Return the [X, Y] coordinate for the center point of the cell that contains the specified text.  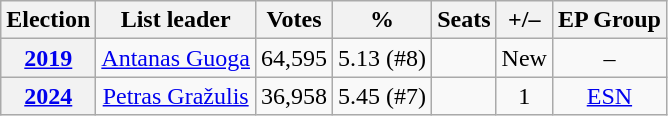
– [609, 58]
New [524, 58]
Election [48, 20]
ESN [609, 96]
EP Group [609, 20]
5.45 (#7) [382, 96]
5.13 (#8) [382, 58]
1 [524, 96]
Votes [294, 20]
% [382, 20]
2019 [48, 58]
+/– [524, 20]
2024 [48, 96]
Seats [464, 20]
Petras Gražulis [176, 96]
List leader [176, 20]
64,595 [294, 58]
36,958 [294, 96]
Antanas Guoga [176, 58]
